Detect which cell encompasses the target text, then output its [X, Y] center coordinate. 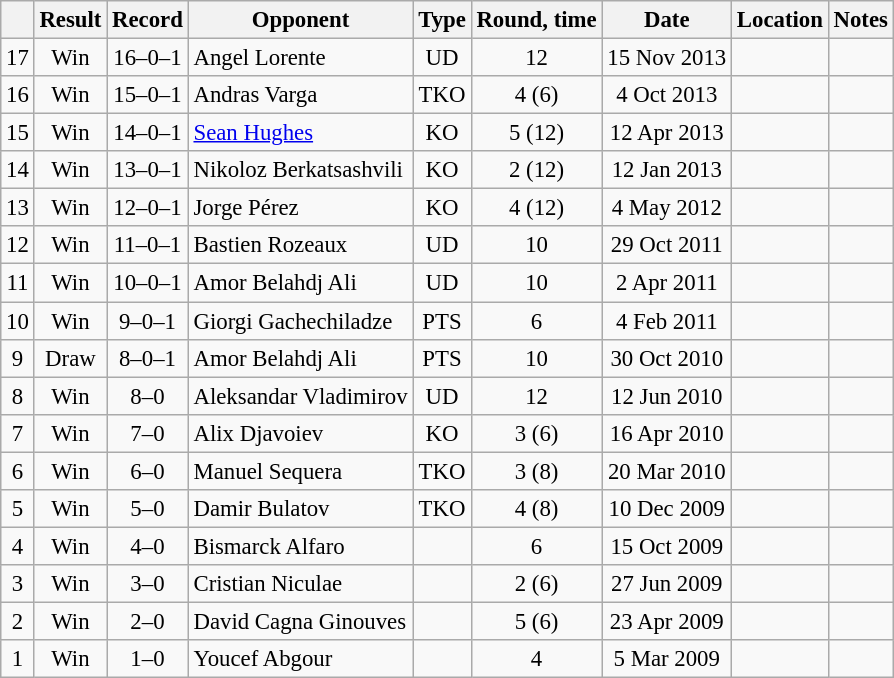
4 (8) [536, 509]
30 Oct 2010 [667, 358]
14–0–1 [148, 133]
14 [18, 170]
11 [18, 283]
15 [18, 133]
20 Mar 2010 [667, 471]
Giorgi Gachechiladze [300, 321]
6–0 [148, 471]
9 [18, 358]
1 [18, 659]
5 Mar 2009 [667, 659]
5 (6) [536, 621]
27 Jun 2009 [667, 584]
Aleksandar Vladimirov [300, 396]
2 [18, 621]
Sean Hughes [300, 133]
2 (12) [536, 170]
Result [70, 20]
Nikoloz Berkatsashvili [300, 170]
9–0–1 [148, 321]
Round, time [536, 20]
29 Oct 2011 [667, 245]
4 (6) [536, 95]
Date [667, 20]
Youcef Abgour [300, 659]
Cristian Niculae [300, 584]
4 Feb 2011 [667, 321]
7 [18, 433]
3–0 [148, 584]
10 Dec 2009 [667, 509]
13 [18, 208]
Angel Lorente [300, 58]
15–0–1 [148, 95]
Jorge Pérez [300, 208]
12 Jan 2013 [667, 170]
4 Oct 2013 [667, 95]
15 Oct 2009 [667, 546]
2 Apr 2011 [667, 283]
12–0–1 [148, 208]
8–0–1 [148, 358]
Notes [860, 20]
11–0–1 [148, 245]
4 (12) [536, 208]
Opponent [300, 20]
Location [780, 20]
23 Apr 2009 [667, 621]
8–0 [148, 396]
7–0 [148, 433]
Damir Bulatov [300, 509]
3 (8) [536, 471]
1–0 [148, 659]
8 [18, 396]
16–0–1 [148, 58]
4 May 2012 [667, 208]
Type [442, 20]
5–0 [148, 509]
Bismarck Alfaro [300, 546]
3 (6) [536, 433]
Record [148, 20]
Draw [70, 358]
2 (6) [536, 584]
Alix Djavoiev [300, 433]
15 Nov 2013 [667, 58]
12 Apr 2013 [667, 133]
David Cagna Ginouves [300, 621]
2–0 [148, 621]
Andras Varga [300, 95]
Manuel Sequera [300, 471]
12 Jun 2010 [667, 396]
16 [18, 95]
16 Apr 2010 [667, 433]
4–0 [148, 546]
Bastien Rozeaux [300, 245]
13–0–1 [148, 170]
5 (12) [536, 133]
3 [18, 584]
17 [18, 58]
10–0–1 [148, 283]
5 [18, 509]
